Determine the (X, Y) coordinate at the center of the cell enclosing the given text.  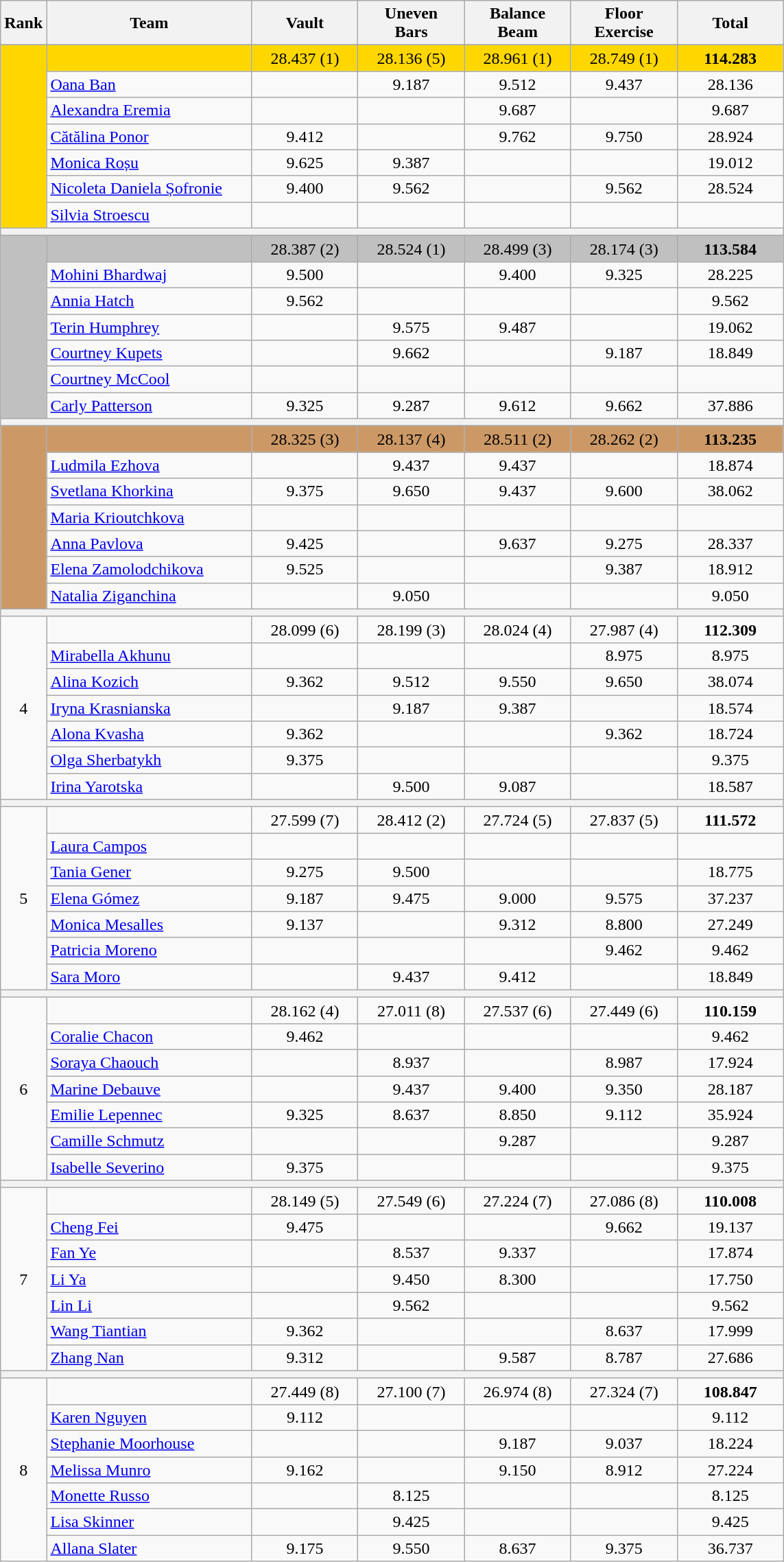
113.584 (730, 248)
Li Ya (150, 1279)
8.800 (624, 924)
28.149 (5) (305, 1201)
17.924 (730, 1062)
Total (730, 23)
28.136 (730, 84)
Melissa Munro (150, 1469)
Soraya Chaouch (150, 1062)
8.300 (517, 1279)
9.337 (517, 1253)
28.024 (4) (517, 629)
Terin Humphrey (150, 327)
28.162 (4) (305, 1010)
Nicoleta Daniela Șofronie (150, 189)
Zhang Nan (150, 1357)
Monica Roșu (150, 163)
Lisa Skinner (150, 1522)
9.162 (305, 1469)
28.199 (3) (412, 629)
Mirabella Akhunu (150, 655)
27.599 (7) (305, 820)
26.974 (8) (517, 1391)
28.136 (5) (412, 58)
9.637 (517, 544)
27.324 (7) (624, 1391)
Rank (23, 23)
Olga Sherbatykh (150, 760)
19.012 (730, 163)
17.750 (730, 1279)
Mohini Bhardwaj (150, 275)
Cheng Fei (150, 1227)
111.572 (730, 820)
17.999 (730, 1331)
28.337 (730, 544)
Silvia Stroescu (150, 215)
27.686 (730, 1357)
9.625 (305, 163)
Natalia Ziganchina (150, 596)
UnevenBars (412, 23)
18.912 (730, 570)
9.037 (624, 1443)
9.450 (412, 1279)
Iryna Krasnianska (150, 708)
9.750 (624, 137)
108.847 (730, 1391)
19.062 (730, 327)
27.100 (7) (412, 1391)
9.762 (517, 137)
27.724 (5) (517, 820)
Monica Mesalles (150, 924)
37.886 (730, 406)
Isabelle Severino (150, 1167)
18.574 (730, 708)
28.499 (3) (517, 248)
28.749 (1) (624, 58)
Coralie Chacon (150, 1036)
Alina Kozich (150, 681)
8 (23, 1469)
Alona Kvasha (150, 734)
27.837 (5) (624, 820)
Svetlana Khorkina (150, 491)
Oana Ban (150, 84)
Wang Tiantian (150, 1331)
7 (23, 1279)
Irina Yarotska (150, 786)
28.511 (2) (517, 439)
FloorExercise (624, 23)
18.224 (730, 1443)
19.137 (730, 1227)
28.961 (1) (517, 58)
28.924 (730, 137)
28.437 (1) (305, 58)
27.549 (6) (412, 1201)
9.612 (517, 406)
27.449 (6) (624, 1010)
8.787 (624, 1357)
Karen Nguyen (150, 1417)
9.150 (517, 1469)
110.159 (730, 1010)
Anna Pavlova (150, 544)
28.262 (2) (624, 439)
27.086 (8) (624, 1201)
38.074 (730, 681)
Annia Hatch (150, 301)
Vault (305, 23)
28.524 (730, 189)
8.937 (412, 1062)
9.350 (624, 1089)
9.087 (517, 786)
28.325 (3) (305, 439)
Fan Ye (150, 1253)
38.062 (730, 491)
Lin Li (150, 1305)
114.283 (730, 58)
28.412 (2) (412, 820)
Alexandra Eremia (150, 110)
Tania Gener (150, 872)
9.600 (624, 491)
Laura Campos (150, 846)
27.011 (8) (412, 1010)
9.487 (517, 327)
27.224 (730, 1469)
112.309 (730, 629)
9.175 (305, 1548)
Courtney McCool (150, 380)
Cătălina Ponor (150, 137)
27.249 (730, 924)
Allana Slater (150, 1548)
4 (23, 708)
Monette Russo (150, 1496)
9.587 (517, 1357)
37.237 (730, 898)
Marine Debauve (150, 1089)
Stephanie Moorhouse (150, 1443)
28.524 (1) (412, 248)
18.874 (730, 465)
18.724 (730, 734)
Emilie Lepennec (150, 1115)
Carly Patterson (150, 406)
18.587 (730, 786)
28.174 (3) (624, 248)
Ludmila Ezhova (150, 465)
110.008 (730, 1201)
28.137 (4) (412, 439)
8.850 (517, 1115)
9.000 (517, 898)
27.537 (6) (517, 1010)
Camille Schmutz (150, 1141)
Team (150, 23)
6 (23, 1088)
Patricia Moreno (150, 951)
27.987 (4) (624, 629)
Sara Moro (150, 977)
Elena Zamolodchikova (150, 570)
27.449 (8) (305, 1391)
28.187 (730, 1089)
5 (23, 898)
Courtney Kupets (150, 353)
35.924 (730, 1115)
18.775 (730, 872)
113.235 (730, 439)
BalanceBeam (517, 23)
17.874 (730, 1253)
36.737 (730, 1548)
28.387 (2) (305, 248)
8.537 (412, 1253)
28.225 (730, 275)
8.987 (624, 1062)
Maria Krioutchkova (150, 517)
27.224 (7) (517, 1201)
8.912 (624, 1469)
Elena Gómez (150, 898)
28.099 (6) (305, 629)
9.137 (305, 924)
9.525 (305, 570)
